Return the (X, Y) coordinate for the center point of the cell that contains the specified text.  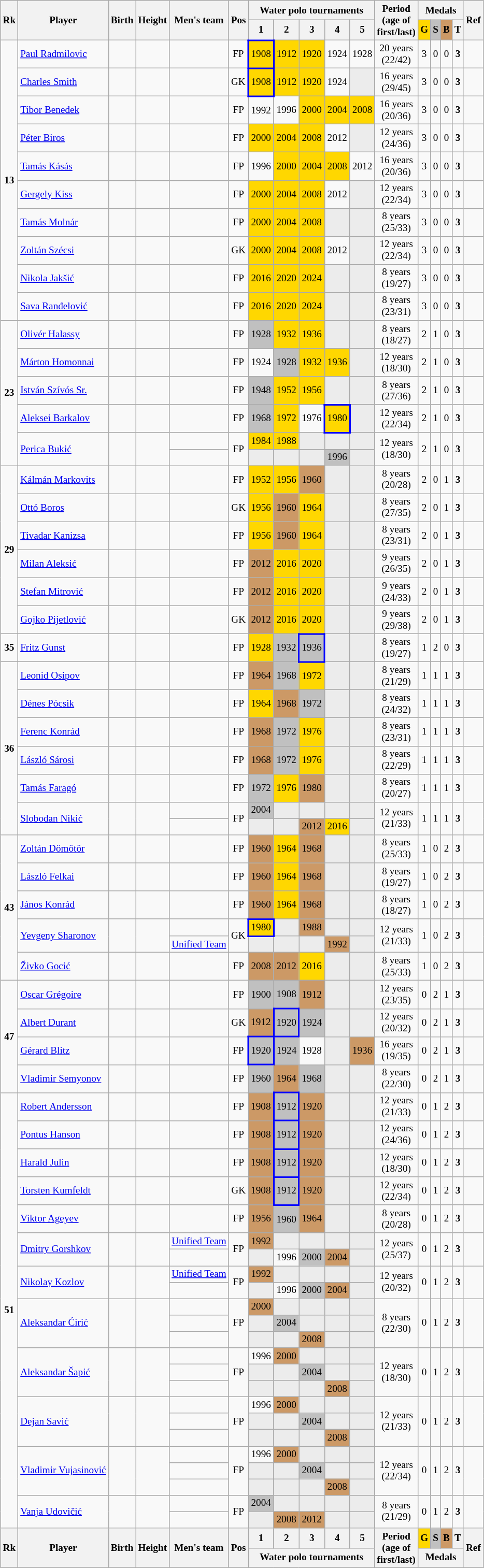
Viktor Ageyev (63, 1219)
Vladimir Semyonov (63, 1078)
Vanja Udovičić (63, 1512)
Gojko Pijetlović (63, 620)
Aleksei Barkalov (63, 419)
Albert Durant (63, 1023)
8 years(22/29) (396, 760)
Tamás Kásás (63, 166)
Ferenc Konrád (63, 732)
Aleksandar Šapić (63, 1373)
Oscar Grégoire (63, 995)
51 (9, 1310)
1984 (261, 441)
László Felkai (63, 877)
Milan Aleksić (63, 564)
23 (9, 393)
Aleksandar Ćirić (63, 1323)
47 (9, 1037)
Kálmán Markovits (63, 479)
Perica Bukić (63, 449)
Charles Smith (63, 82)
Torsten Kumfeldt (63, 1191)
1900 (261, 995)
Harald Julin (63, 1163)
43 (9, 908)
9 years(29/38) (396, 620)
9 years(26/35) (396, 564)
Slobodan Nikić (63, 818)
Ottó Boros (63, 508)
8 years(24/32) (396, 704)
Paul Radmilovic (63, 54)
Márton Homonnai (63, 363)
Dmitry Gorshkov (63, 1249)
Dénes Pócsik (63, 704)
16 years(29/45) (396, 82)
20 years(22/42) (396, 54)
12 years(23/35) (396, 995)
9 years(24/33) (396, 592)
István Szívós Sr. (63, 391)
László Sárosi (63, 760)
Dejan Savić (63, 1421)
29 (9, 549)
Leonid Osipov (63, 675)
Nikolay Kozlov (63, 1282)
13 (9, 180)
Pontus Hanson (63, 1134)
Olivér Halassy (63, 335)
Péter Biros (63, 138)
Gergely Kiss (63, 194)
Tamás Faragó (63, 788)
36 (9, 748)
Zoltán Dömötör (63, 848)
8 years(20/27) (396, 788)
Yevgeny Sharonov (63, 936)
János Konrád (63, 905)
Zoltán Szécsi (63, 250)
Gérard Blitz (63, 1051)
Robert Andersson (63, 1106)
Vladimir Vujasinović (63, 1470)
Tivadar Kanizsa (63, 536)
Tibor Benedek (63, 110)
Stefan Mitrović (63, 592)
35 (9, 648)
Živko Gocić (63, 967)
12 years(25/37) (396, 1249)
1948 (261, 391)
Fritz Gunst (63, 648)
8 years(27/36) (396, 391)
8 years(27/35) (396, 508)
Sava Ranđelović (63, 306)
Nikola Jakšić (63, 278)
Tamás Molnár (63, 222)
16 years(19/35) (396, 1051)
